Pinpoint the cell where the given text exists, returning its (X, Y) midpoint coordinate. 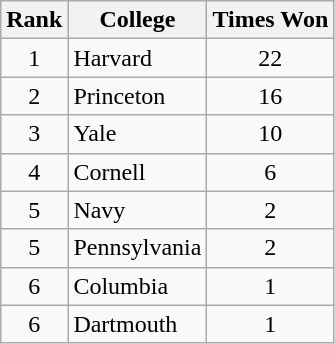
College (138, 20)
Pennsylvania (138, 248)
Yale (138, 134)
Rank (34, 20)
Harvard (138, 58)
3 (34, 134)
Columbia (138, 286)
Times Won (270, 20)
10 (270, 134)
Dartmouth (138, 324)
16 (270, 96)
Navy (138, 210)
4 (34, 172)
Princeton (138, 96)
Cornell (138, 172)
22 (270, 58)
